From the cell containing the given text, extract its center point as [X, Y] coordinate. 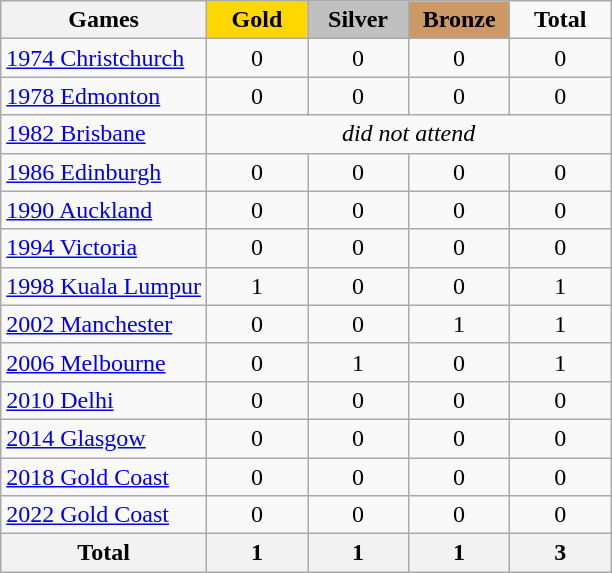
1990 Auckland [104, 210]
Games [104, 20]
1978 Edmonton [104, 96]
Silver [358, 20]
3 [560, 553]
Bronze [460, 20]
1986 Edinburgh [104, 172]
1982 Brisbane [104, 134]
2002 Manchester [104, 324]
1974 Christchurch [104, 58]
Gold [256, 20]
2006 Melbourne [104, 362]
1994 Victoria [104, 248]
1998 Kuala Lumpur [104, 286]
2010 Delhi [104, 400]
2014 Glasgow [104, 438]
2018 Gold Coast [104, 477]
did not attend [408, 134]
2022 Gold Coast [104, 515]
